Return the (x, y) coordinate for the center point of the cell that contains the specified text.  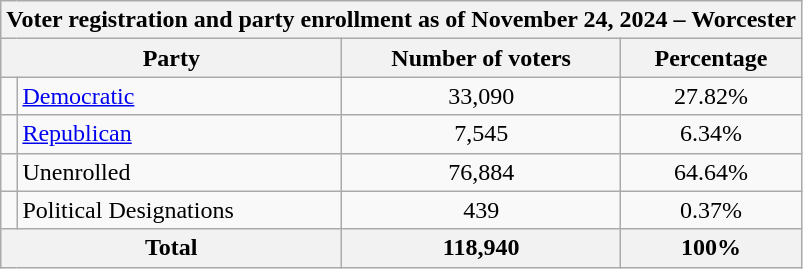
7,545 (482, 134)
64.64% (710, 172)
27.82% (710, 96)
Party (172, 58)
0.37% (710, 210)
6.34% (710, 134)
118,940 (482, 248)
100% (710, 248)
Republican (180, 134)
76,884 (482, 172)
Unenrolled (180, 172)
439 (482, 210)
33,090 (482, 96)
Percentage (710, 58)
Democratic (180, 96)
Political Designations (180, 210)
Number of voters (482, 58)
Voter registration and party enrollment as of November 24, 2024 – Worcester (402, 20)
Total (172, 248)
